Identify which cell holds the provided text, then report its [X, Y] central coordinate. 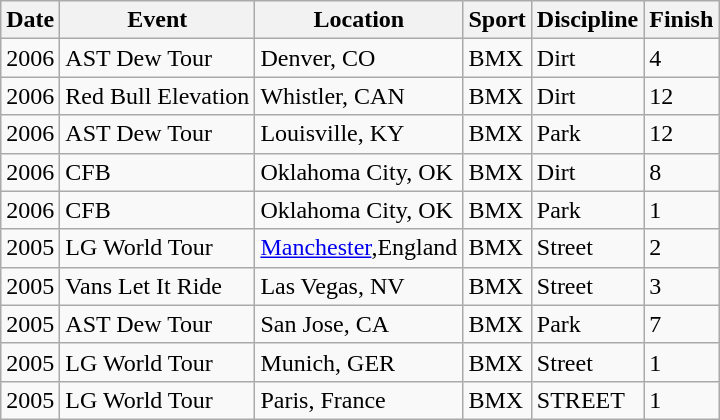
Location [359, 20]
Whistler, CAN [359, 96]
Finish [682, 20]
Louisville, KY [359, 134]
Red Bull Elevation [158, 96]
San Jose, CA [359, 324]
2 [682, 248]
STREET [587, 400]
8 [682, 172]
Vans Let It Ride [158, 286]
3 [682, 286]
Denver, CO [359, 58]
Munich, GER [359, 362]
7 [682, 324]
Event [158, 20]
Sport [497, 20]
Manchester,England [359, 248]
Las Vegas, NV [359, 286]
Discipline [587, 20]
4 [682, 58]
Paris, France [359, 400]
Date [30, 20]
